From the cell containing the given text, extract its center point as (X, Y) coordinate. 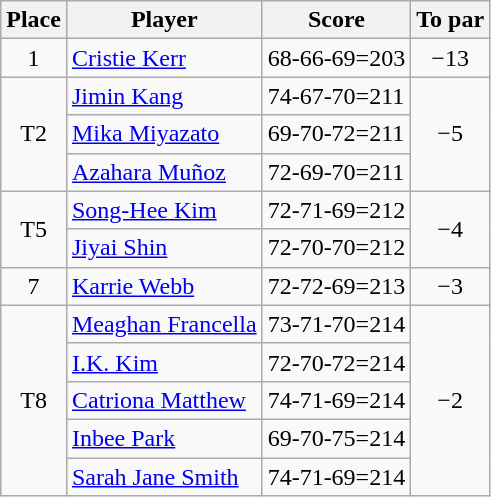
7 (34, 286)
−2 (450, 400)
To par (450, 20)
−3 (450, 286)
Place (34, 20)
1 (34, 58)
Catriona Matthew (164, 400)
69-70-72=211 (336, 134)
73-71-70=214 (336, 324)
72-70-70=212 (336, 248)
Cristie Kerr (164, 58)
Score (336, 20)
Meaghan Francella (164, 324)
72-71-69=212 (336, 210)
Jimin Kang (164, 96)
−4 (450, 229)
Player (164, 20)
Song-Hee Kim (164, 210)
Karrie Webb (164, 286)
Inbee Park (164, 438)
T2 (34, 134)
T5 (34, 229)
T8 (34, 400)
−13 (450, 58)
I.K. Kim (164, 362)
74-67-70=211 (336, 96)
Sarah Jane Smith (164, 477)
Jiyai Shin (164, 248)
Azahara Muñoz (164, 172)
72-72-69=213 (336, 286)
68-66-69=203 (336, 58)
−5 (450, 134)
69-70-75=214 (336, 438)
Mika Miyazato (164, 134)
72-69-70=211 (336, 172)
72-70-72=214 (336, 362)
